Provide the [X, Y] coordinate of the cell's center where the given text is located.  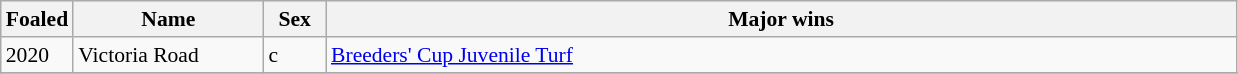
Foaled [37, 19]
c [294, 55]
Sex [294, 19]
Breeders' Cup Juvenile Turf [781, 55]
Major wins [781, 19]
Victoria Road [168, 55]
Name [168, 19]
2020 [37, 55]
